Locate the cell with the specified text and output its (x, y) center coordinate. 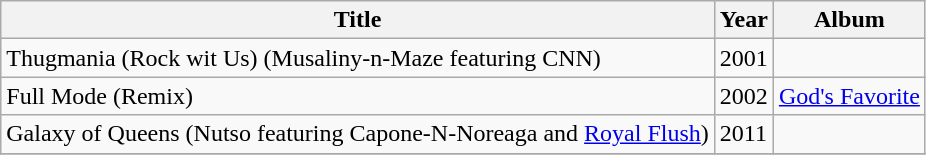
2002 (744, 96)
Album (849, 20)
Galaxy of Queens (Nutso featuring Capone-N-Noreaga and Royal Flush) (358, 134)
Title (358, 20)
2011 (744, 134)
2001 (744, 58)
Year (744, 20)
Full Mode (Remix) (358, 96)
God's Favorite (849, 96)
Thugmania (Rock wit Us) (Musaliny-n-Maze featuring CNN) (358, 58)
